Provide the (x, y) coordinate of the cell's center where the given text is located.  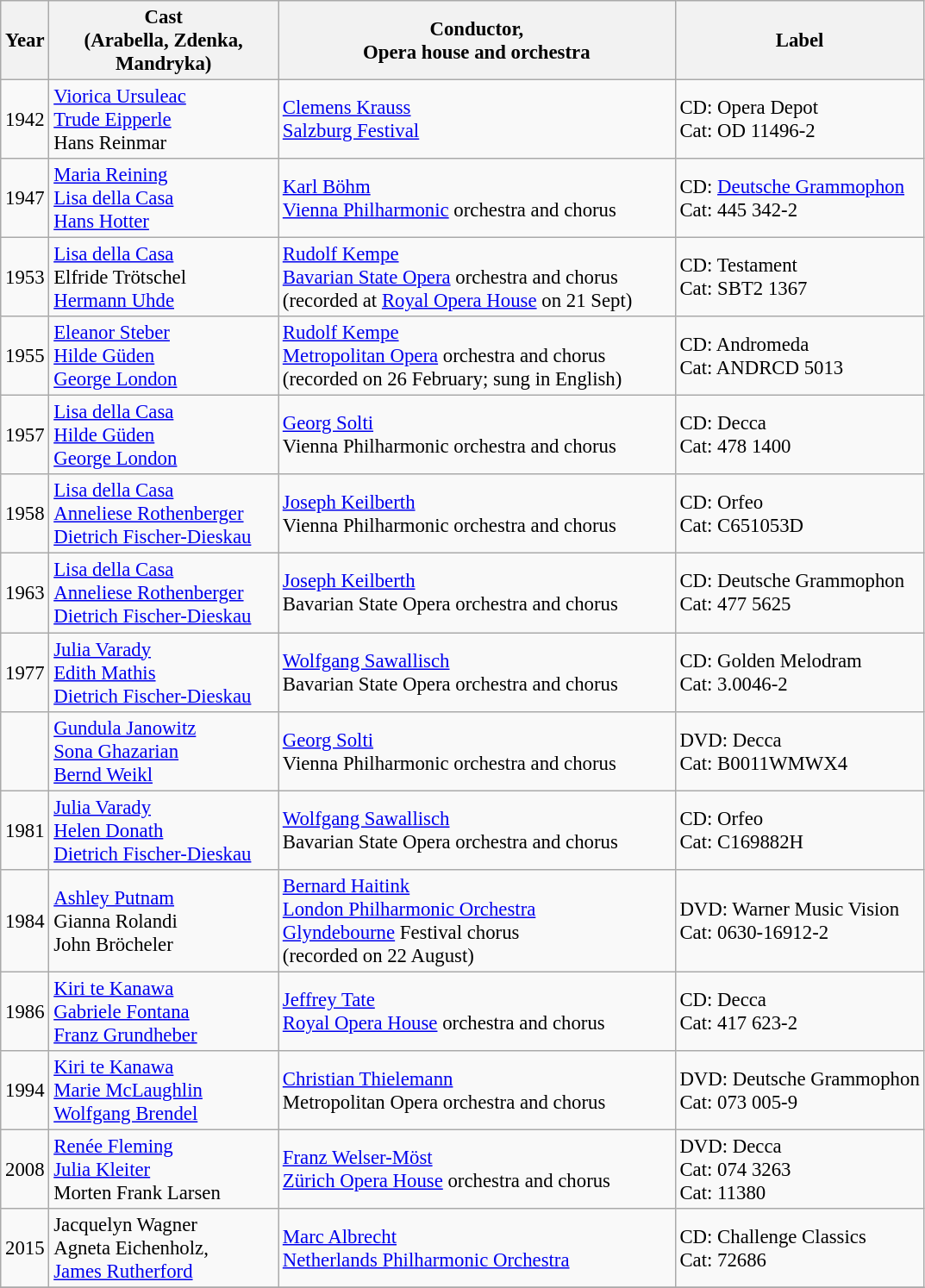
Marc AlbrechtNetherlands Philharmonic Orchestra (476, 1248)
Gundula JanowitzSona GhazarianBernd Weikl (164, 751)
Lisa della CasaElfride TrötschelHermann Uhde (164, 278)
1958 (25, 514)
Lisa della CasaHilde GüdenGeorge London (164, 435)
CD: OrfeoCat: C651053D (800, 514)
Karl BöhmVienna Philharmonic orchestra and chorus (476, 198)
Ashley PutnamGianna RolandiJohn Bröcheler (164, 921)
Jacquelyn WagnerAgneta Eichenholz,James Rutherford (164, 1248)
CD: Challenge ClassicsCat: 72686 (800, 1248)
Jeffrey TateRoyal Opera House orchestra and chorus (476, 1011)
Julia VaradyEdith MathisDietrich Fischer-Dieskau (164, 672)
1963 (25, 593)
CD: DeccaCat: 417 623-2 (800, 1011)
DVD: DeccaCat: 074 3263Cat: 11380 (800, 1169)
DVD: Warner Music VisionCat: 0630-16912-2 (800, 921)
Kiri te KanawaGabriele FontanaFranz Grundheber (164, 1011)
1957 (25, 435)
CD: AndromedaCat: ANDRCD 5013 (800, 356)
Joseph KeilberthBavarian State Opera orchestra and chorus (476, 593)
1984 (25, 921)
Bernard HaitinkLondon Philharmonic OrchestraGlyndebourne Festival chorus(recorded on 22 August) (476, 921)
Viorica UrsuleacTrude EipperleHans Reinmar (164, 120)
Rudolf KempeMetropolitan Opera orchestra and chorus(recorded on 26 February; sung in English) (476, 356)
Conductor,Opera house and orchestra (476, 41)
Maria ReiningLisa della CasaHans Hotter (164, 198)
CD: DeccaCat: 478 1400 (800, 435)
Franz Welser-MöstZürich Opera House orchestra and chorus (476, 1169)
1955 (25, 356)
1981 (25, 830)
Kiri te KanawaMarie McLaughlinWolfgang Brendel (164, 1091)
Cast(Arabella, Zdenka,Mandryka) (164, 41)
Renée FlemingJulia KleiterMorten Frank Larsen (164, 1169)
2008 (25, 1169)
CD: Deutsche GrammophonCat: 445 342-2 (800, 198)
CD: Golden MelodramCat: 3.0046-2 (800, 672)
DVD: Deutsche GrammophonCat: 073 005-9 (800, 1091)
Christian ThielemannMetropolitan Opera orchestra and chorus (476, 1091)
Julia VaradyHelen DonathDietrich Fischer-Dieskau (164, 830)
CD: OrfeoCat: C169882H (800, 830)
1942 (25, 120)
1977 (25, 672)
2015 (25, 1248)
Year (25, 41)
1947 (25, 198)
1986 (25, 1011)
1994 (25, 1091)
Joseph KeilberthVienna Philharmonic orchestra and chorus (476, 514)
CD: Opera DepotCat: OD 11496-2 (800, 120)
Eleanor SteberHilde GüdenGeorge London (164, 356)
Label (800, 41)
DVD: DeccaCat: B0011WMWX4 (800, 751)
CD: TestamentCat: SBT2 1367 (800, 278)
Rudolf KempeBavarian State Opera orchestra and chorus(recorded at Royal Opera House on 21 Sept) (476, 278)
1953 (25, 278)
Clemens KraussSalzburg Festival (476, 120)
CD: Deutsche GrammophonCat: 477 5625 (800, 593)
